Capture the cell that displays the provided text and extract its (x, y) central coordinate. 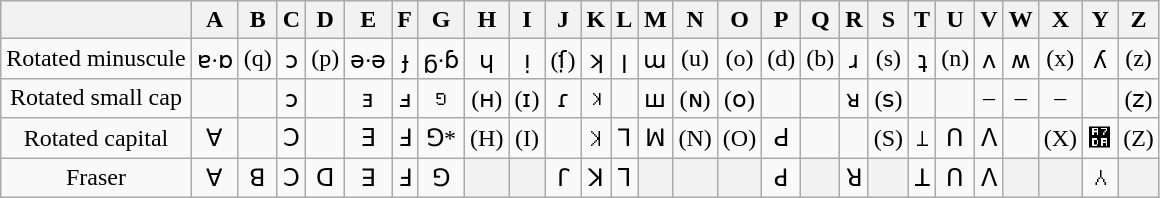
(q) (258, 59)
ᵷ·ɓ (440, 59)
ᴚ (854, 98)
ʎ (1100, 59)
Rotated minuscule (96, 59)
ꓞ (405, 178)
L (624, 20)
Ԁ (782, 138)
Ʇ (922, 138)
Ɔ (291, 138)
R (854, 20)
ꓱ (368, 178)
(ᴢ) (1139, 98)
ɯ (656, 59)
(z) (1139, 59)
(O) (739, 138)
Fraser (96, 178)
ɐ·ɒ (214, 59)
ꓒ (782, 178)
ᴐ (291, 98)
B (258, 20)
(n) (956, 59)
ʇ (922, 59)
𝼐 (596, 98)
ⅎ (405, 98)
ꓕ (922, 178)
(N) (695, 138)
Ʌ (989, 138)
(ɪ) (527, 98)
T (922, 20)
E (368, 20)
ꓭ (258, 178)
Ꞁ (624, 138)
(ſ̣) (563, 59)
Y (1100, 20)
I (527, 20)
ꓵ (956, 178)
(S) (888, 138)
P (782, 20)
ꓤ (854, 178)
Ʞ (596, 138)
Ǝ (368, 138)
(H) (487, 138)
Rotated small cap (96, 98)
(o) (739, 59)
ɔ (291, 59)
Z (1139, 20)
Ⅎ (405, 138)
ꓥ (989, 178)
(s) (888, 59)
Ꟛ (1100, 138)
ə·ǝ (368, 59)
J (563, 20)
ꓩ (563, 178)
Ɐ (214, 138)
ꓘ (596, 178)
Rotated capital (96, 138)
(u) (695, 59)
X (1060, 20)
Q (820, 20)
ɾ (563, 98)
(x) (1060, 59)
(ʜ) (487, 98)
(Z) (1139, 138)
W (1020, 20)
U (956, 20)
(I) (527, 138)
H (487, 20)
ꟺ (656, 98)
(ɴ) (695, 98)
⅁* (440, 138)
V (989, 20)
S (888, 20)
(d) (782, 59)
M (656, 20)
ꓷ (326, 178)
(ᴏ) (739, 98)
ɥ (487, 59)
N (695, 20)
(ꜱ) (888, 98)
Ո (956, 138)
ʌ (989, 59)
𑾰 (1100, 178)
G (440, 20)
C (291, 20)
(b) (820, 59)
ⱻ (368, 98)
𝼂 (440, 98)
ᴉ (527, 59)
ʞ (596, 59)
F (405, 20)
(X) (1060, 138)
ꓶ (624, 178)
ɟ (405, 59)
K (596, 20)
O (739, 20)
D (326, 20)
ꟽ (656, 138)
(p) (326, 59)
ꓯ (214, 178)
ꓨ (440, 178)
ʍ (1020, 59)
ꞁ (624, 59)
ꓛ (291, 178)
A (214, 20)
ɹ (854, 59)
